Identify which cell holds the provided text, then report its [x, y] central coordinate. 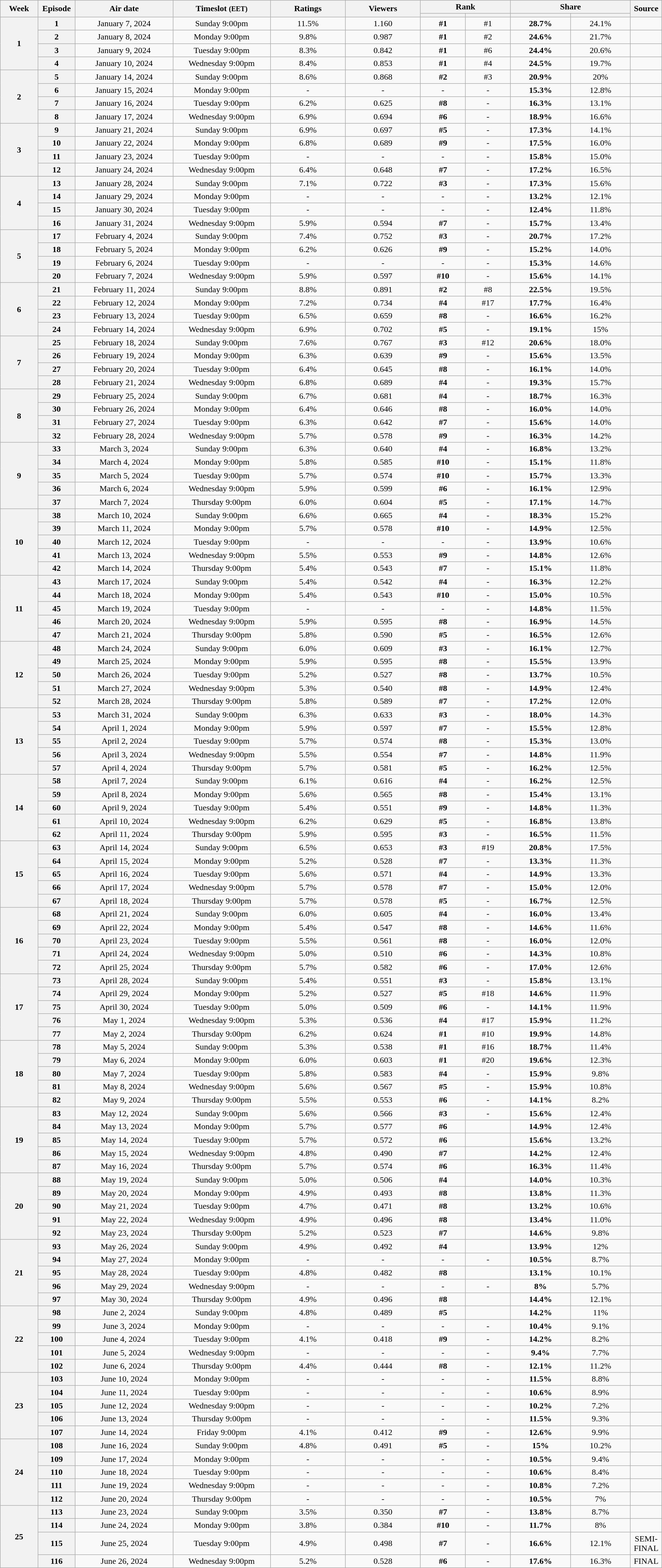
March 4, 2024 [124, 462]
24.1% [601, 23]
0.645 [383, 369]
60 [57, 808]
17.6% [540, 1561]
June 6, 2024 [124, 1366]
0.506 [383, 1180]
39 [57, 529]
45 [57, 608]
0.603 [383, 1060]
24.4% [540, 50]
6.1% [308, 781]
0.604 [383, 502]
7% [601, 1499]
108 [57, 1445]
64 [57, 861]
0.444 [383, 1366]
19.3% [540, 382]
96 [57, 1286]
9.3% [601, 1419]
0.625 [383, 103]
54 [57, 728]
35 [57, 476]
0.581 [383, 768]
1.160 [383, 23]
115 [57, 1543]
28 [57, 382]
May 14, 2024 [124, 1140]
0.589 [383, 701]
January 21, 2024 [124, 130]
February 12, 2024 [124, 303]
7.4% [308, 236]
106 [57, 1419]
April 21, 2024 [124, 914]
13.7% [540, 675]
107 [57, 1432]
May 1, 2024 [124, 1020]
0.987 [383, 37]
16.7% [540, 901]
February 7, 2024 [124, 276]
June 18, 2024 [124, 1472]
March 10, 2024 [124, 515]
Week [19, 9]
April 25, 2024 [124, 967]
10.4% [540, 1326]
77 [57, 1033]
50 [57, 675]
May 19, 2024 [124, 1180]
29 [57, 396]
16.4% [601, 303]
0.538 [383, 1047]
June 16, 2024 [124, 1445]
27 [57, 369]
March 18, 2024 [124, 595]
110 [57, 1472]
116 [57, 1561]
January 31, 2024 [124, 223]
43 [57, 582]
0.697 [383, 130]
0.491 [383, 1445]
44 [57, 595]
0.734 [383, 303]
0.509 [383, 1007]
May 29, 2024 [124, 1286]
April 8, 2024 [124, 794]
0.493 [383, 1193]
42 [57, 568]
36 [57, 489]
14.7% [601, 502]
4.7% [308, 1206]
Air date [124, 9]
6.7% [308, 396]
53 [57, 715]
7.1% [308, 183]
57 [57, 768]
49 [57, 661]
April 23, 2024 [124, 941]
78 [57, 1047]
April 16, 2024 [124, 874]
75 [57, 1007]
92 [57, 1233]
May 30, 2024 [124, 1299]
April 7, 2024 [124, 781]
February 28, 2024 [124, 435]
0.566 [383, 1113]
Viewers [383, 9]
0.489 [383, 1313]
May 8, 2024 [124, 1087]
June 17, 2024 [124, 1459]
January 7, 2024 [124, 23]
11.0% [601, 1220]
May 13, 2024 [124, 1127]
85 [57, 1140]
June 14, 2024 [124, 1432]
0.510 [383, 954]
May 21, 2024 [124, 1206]
6.6% [308, 515]
18.9% [540, 117]
May 27, 2024 [124, 1259]
9.9% [601, 1432]
June 25, 2024 [124, 1543]
0.583 [383, 1073]
71 [57, 954]
95 [57, 1273]
0.418 [383, 1339]
0.605 [383, 914]
Episode [57, 9]
June 19, 2024 [124, 1485]
19.6% [540, 1060]
0.571 [383, 874]
June 11, 2024 [124, 1392]
April 22, 2024 [124, 927]
April 4, 2024 [124, 768]
January 23, 2024 [124, 156]
41 [57, 555]
46 [57, 621]
73 [57, 980]
0.350 [383, 1512]
May 16, 2024 [124, 1166]
April 10, 2024 [124, 821]
May 7, 2024 [124, 1073]
0.523 [383, 1233]
20.8% [540, 847]
3.5% [308, 1512]
May 9, 2024 [124, 1100]
24.6% [540, 37]
0.547 [383, 927]
May 15, 2024 [124, 1153]
January 10, 2024 [124, 64]
June 20, 2024 [124, 1499]
32 [57, 435]
14.5% [601, 621]
March 14, 2024 [124, 568]
February 14, 2024 [124, 329]
February 6, 2024 [124, 263]
111 [57, 1485]
18.3% [540, 515]
January 16, 2024 [124, 103]
40 [57, 542]
0.554 [383, 754]
March 5, 2024 [124, 476]
0.842 [383, 50]
March 31, 2024 [124, 715]
0.853 [383, 64]
February 27, 2024 [124, 422]
March 21, 2024 [124, 635]
#19 [488, 847]
12.2% [601, 582]
7.7% [601, 1353]
March 28, 2024 [124, 701]
52 [57, 701]
April 3, 2024 [124, 754]
0.536 [383, 1020]
January 22, 2024 [124, 143]
#18 [488, 994]
May 5, 2024 [124, 1047]
58 [57, 781]
79 [57, 1060]
May 20, 2024 [124, 1193]
7.6% [308, 343]
47 [57, 635]
0.626 [383, 250]
104 [57, 1392]
0.490 [383, 1153]
0.665 [383, 515]
34 [57, 462]
February 19, 2024 [124, 356]
March 6, 2024 [124, 489]
4.4% [308, 1366]
98 [57, 1313]
#12 [488, 343]
#16 [488, 1047]
20.9% [540, 77]
109 [57, 1459]
February 26, 2024 [124, 409]
8.3% [308, 50]
0.639 [383, 356]
0.471 [383, 1206]
April 18, 2024 [124, 901]
3.8% [308, 1525]
0.891 [383, 289]
January 24, 2024 [124, 170]
74 [57, 994]
0.722 [383, 183]
80 [57, 1073]
0.767 [383, 343]
0.498 [383, 1543]
April 2, 2024 [124, 741]
66 [57, 888]
March 24, 2024 [124, 648]
FINAL [646, 1561]
0.540 [383, 688]
55 [57, 741]
0.590 [383, 635]
June 3, 2024 [124, 1326]
10.1% [601, 1273]
65 [57, 874]
19.7% [601, 64]
15.4% [540, 794]
31 [57, 422]
69 [57, 927]
59 [57, 794]
112 [57, 1499]
86 [57, 1153]
101 [57, 1353]
May 2, 2024 [124, 1033]
April 9, 2024 [124, 808]
March 3, 2024 [124, 449]
19.9% [540, 1033]
82 [57, 1100]
56 [57, 754]
11.7% [540, 1525]
0.609 [383, 648]
38 [57, 515]
8.6% [308, 77]
12.7% [601, 648]
May 22, 2024 [124, 1220]
99 [57, 1326]
103 [57, 1379]
0.585 [383, 462]
March 13, 2024 [124, 555]
0.659 [383, 316]
May 12, 2024 [124, 1113]
102 [57, 1366]
20.7% [540, 236]
9.1% [601, 1326]
0.642 [383, 422]
0.629 [383, 821]
0.572 [383, 1140]
Rank [465, 7]
14.4% [540, 1299]
0.640 [383, 449]
June 26, 2024 [124, 1561]
April 28, 2024 [124, 980]
Ratings [308, 9]
114 [57, 1525]
0.681 [383, 396]
April 17, 2024 [124, 888]
0.648 [383, 170]
0.646 [383, 409]
February 21, 2024 [124, 382]
0.567 [383, 1087]
June 2, 2024 [124, 1313]
January 30, 2024 [124, 209]
April 14, 2024 [124, 847]
March 12, 2024 [124, 542]
May 23, 2024 [124, 1233]
May 26, 2024 [124, 1246]
26 [57, 356]
March 20, 2024 [124, 621]
March 11, 2024 [124, 529]
19.5% [601, 289]
February 13, 2024 [124, 316]
0.702 [383, 329]
February 18, 2024 [124, 343]
0.653 [383, 847]
June 24, 2024 [124, 1525]
87 [57, 1166]
11.6% [601, 927]
13.5% [601, 356]
20% [601, 77]
11% [601, 1313]
12.3% [601, 1060]
10.3% [601, 1180]
February 5, 2024 [124, 250]
17.1% [540, 502]
84 [57, 1127]
61 [57, 821]
May 6, 2024 [124, 1060]
Timeslot (EET) [221, 9]
16.9% [540, 621]
8.9% [601, 1392]
0.616 [383, 781]
0.582 [383, 967]
94 [57, 1259]
January 29, 2024 [124, 196]
January 8, 2024 [124, 37]
0.565 [383, 794]
12% [601, 1246]
January 15, 2024 [124, 90]
June 23, 2024 [124, 1512]
67 [57, 901]
76 [57, 1020]
63 [57, 847]
28.7% [540, 23]
0.624 [383, 1033]
February 20, 2024 [124, 369]
0.599 [383, 489]
April 1, 2024 [124, 728]
19.1% [540, 329]
22.5% [540, 289]
81 [57, 1087]
0.868 [383, 77]
SEMI- FINAL [646, 1543]
March 27, 2024 [124, 688]
0.577 [383, 1127]
June 5, 2024 [124, 1353]
68 [57, 914]
51 [57, 688]
April 24, 2024 [124, 954]
March 25, 2024 [124, 661]
21.7% [601, 37]
0.412 [383, 1432]
48 [57, 648]
72 [57, 967]
91 [57, 1220]
April 11, 2024 [124, 834]
0.633 [383, 715]
83 [57, 1113]
0.594 [383, 223]
90 [57, 1206]
January 28, 2024 [124, 183]
105 [57, 1406]
February 25, 2024 [124, 396]
17.7% [540, 303]
January 14, 2024 [124, 77]
0.694 [383, 117]
January 17, 2024 [124, 117]
0.482 [383, 1273]
Source [646, 9]
24.5% [540, 64]
37 [57, 502]
93 [57, 1246]
Friday 9:00pm [221, 1432]
June 4, 2024 [124, 1339]
33 [57, 449]
#20 [488, 1060]
May 28, 2024 [124, 1273]
0.752 [383, 236]
0.384 [383, 1525]
April 30, 2024 [124, 1007]
June 10, 2024 [124, 1379]
June 12, 2024 [124, 1406]
30 [57, 409]
89 [57, 1193]
97 [57, 1299]
88 [57, 1180]
February 4, 2024 [124, 236]
Share [571, 7]
January 9, 2024 [124, 50]
March 26, 2024 [124, 675]
June 13, 2024 [124, 1419]
March 7, 2024 [124, 502]
12.9% [601, 489]
February 11, 2024 [124, 289]
March 19, 2024 [124, 608]
April 15, 2024 [124, 861]
70 [57, 941]
0.561 [383, 941]
113 [57, 1512]
April 29, 2024 [124, 994]
13.0% [601, 741]
100 [57, 1339]
0.492 [383, 1246]
62 [57, 834]
0.542 [383, 582]
17.0% [540, 967]
March 17, 2024 [124, 582]
